Return the (x, y) coordinate for the center point of the cell that contains the specified text.  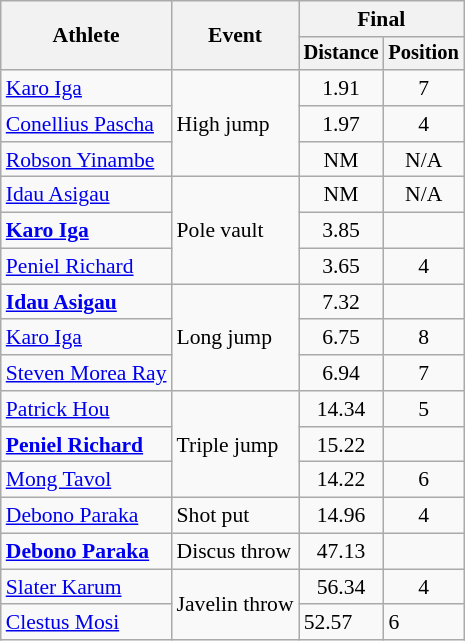
15.22 (342, 445)
14.96 (342, 516)
3.65 (342, 267)
52.57 (342, 623)
Long jump (236, 338)
14.22 (342, 480)
Event (236, 36)
Clestus Mosi (86, 623)
Patrick Hou (86, 409)
1.97 (342, 124)
Conellius Pascha (86, 124)
Pole vault (236, 230)
1.91 (342, 88)
Discus throw (236, 552)
Athlete (86, 36)
Robson Yinambe (86, 160)
Final (382, 19)
8 (423, 338)
5 (423, 409)
47.13 (342, 552)
Triple jump (236, 444)
Steven Morea Ray (86, 373)
Slater Karum (86, 587)
6.94 (342, 373)
14.34 (342, 409)
56.34 (342, 587)
Position (423, 54)
6.75 (342, 338)
3.85 (342, 231)
Distance (342, 54)
Shot put (236, 516)
7.32 (342, 302)
Javelin throw (236, 604)
High jump (236, 124)
Mong Tavol (86, 480)
